Provide the [x, y] coordinate of the cell's center where the given text is located.  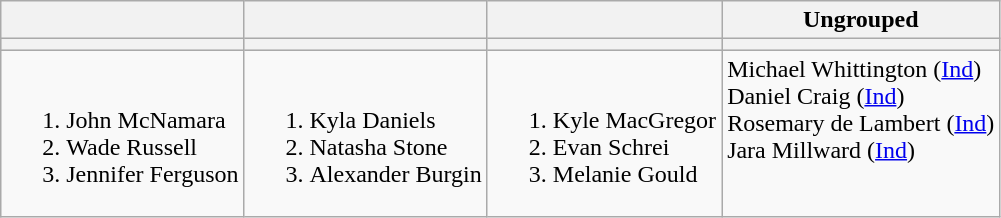
John McNamaraWade RussellJennifer Ferguson [122, 134]
Michael Whittington (Ind) Daniel Craig (Ind) Rosemary de Lambert (Ind) Jara Millward (Ind) [861, 134]
Ungrouped [861, 20]
Kyla DanielsNatasha StoneAlexander Burgin [366, 134]
Kyle MacGregorEvan SchreiMelanie Gould [604, 134]
